Pinpoint the cell where the given text exists, returning its [X, Y] midpoint coordinate. 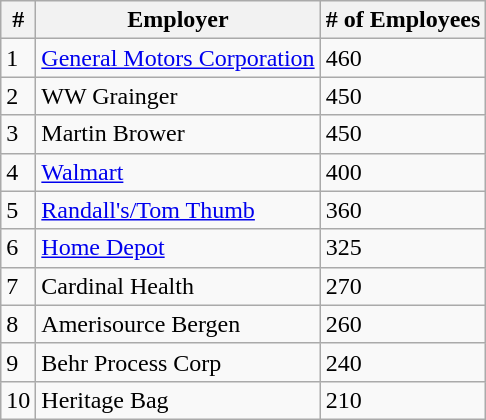
Behr Process Corp [178, 362]
1 [18, 58]
Home Depot [178, 248]
3 [18, 134]
400 [403, 172]
270 [403, 286]
325 [403, 248]
Heritage Bag [178, 400]
260 [403, 324]
10 [18, 400]
Amerisource Bergen [178, 324]
Cardinal Health [178, 286]
240 [403, 362]
Randall's/Tom Thumb [178, 210]
WW Grainger [178, 96]
6 [18, 248]
360 [403, 210]
4 [18, 172]
210 [403, 400]
# [18, 20]
7 [18, 286]
General Motors Corporation [178, 58]
9 [18, 362]
2 [18, 96]
Walmart [178, 172]
8 [18, 324]
Martin Brower [178, 134]
# of Employees [403, 20]
460 [403, 58]
Employer [178, 20]
5 [18, 210]
